Provide the [X, Y] coordinate of the cell's center where the given text is located.  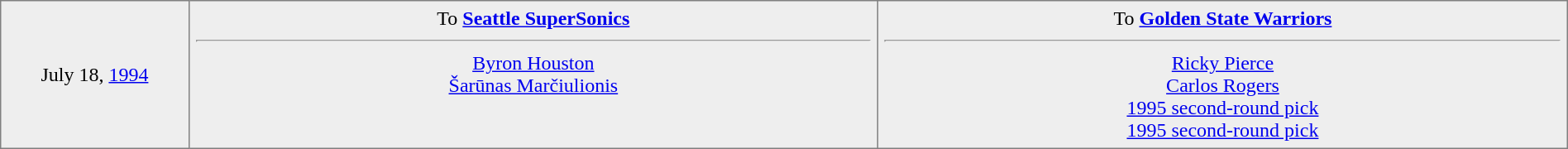
To Golden State WarriorsRicky PierceCarlos Rogers1995 second-round pick1995 second-round pick [1223, 74]
To Seattle SuperSonicsByron HoustonŠarūnas Marčiulionis [533, 74]
July 18, 1994 [94, 74]
